Return the [x, y] coordinate for the center point of the cell that contains the specified text.  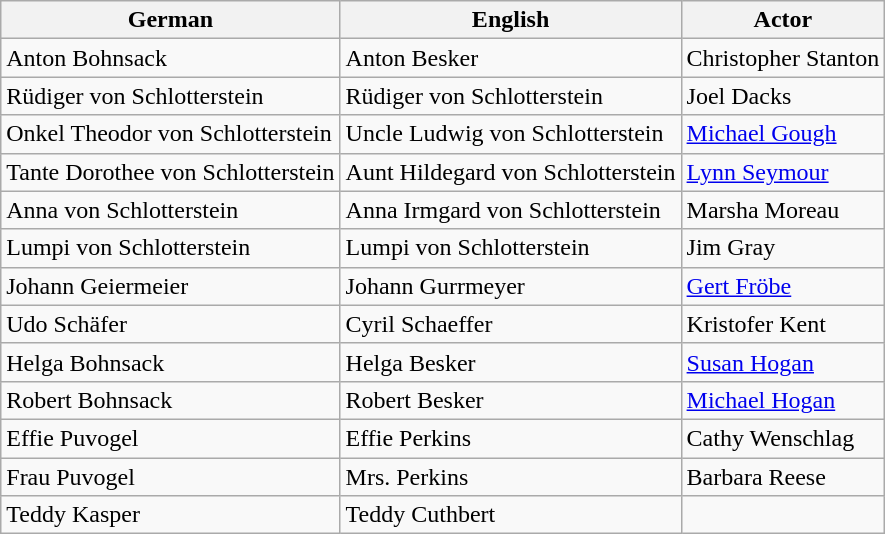
Cathy Wenschlag [783, 438]
English [510, 20]
Lynn Seymour [783, 172]
Teddy Kasper [170, 515]
Kristofer Kent [783, 324]
Michael Gough [783, 134]
Aunt Hildegard von Schlotterstein [510, 172]
Robert Bohnsack [170, 400]
Christopher Stanton [783, 58]
Cyril Schaeffer [510, 324]
Uncle Ludwig von Schlotterstein [510, 134]
Johann Gurrmeyer [510, 286]
Effie Perkins [510, 438]
Robert Besker [510, 400]
Teddy Cuthbert [510, 515]
Helga Bohnsack [170, 362]
Jim Gray [783, 248]
Onkel Theodor von Schlotterstein [170, 134]
Helga Besker [510, 362]
Susan Hogan [783, 362]
Gert Fröbe [783, 286]
Joel Dacks [783, 96]
Frau Puvogel [170, 477]
Michael Hogan [783, 400]
Johann Geiermeier [170, 286]
German [170, 20]
Anton Bohnsack [170, 58]
Anna Irmgard von Schlotterstein [510, 210]
Mrs. Perkins [510, 477]
Anton Besker [510, 58]
Actor [783, 20]
Effie Puvogel [170, 438]
Barbara Reese [783, 477]
Tante Dorothee von Schlotterstein [170, 172]
Udo Schäfer [170, 324]
Anna von Schlotterstein [170, 210]
Marsha Moreau [783, 210]
